Pinpoint the cell where the given text exists, returning its (X, Y) midpoint coordinate. 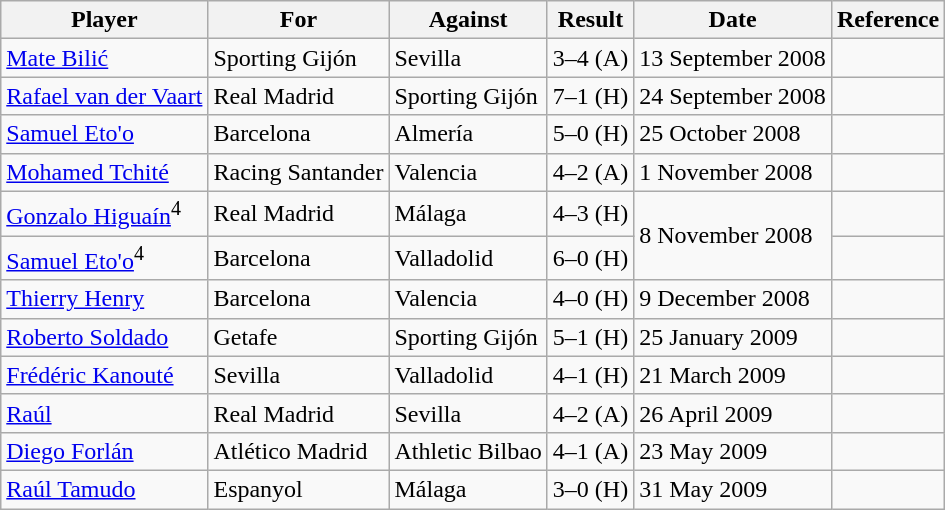
Getafe (298, 337)
Roberto Soldado (104, 337)
Diego Forlán (104, 451)
3–4 (A) (590, 58)
3–0 (H) (590, 489)
Reference (888, 20)
24 September 2008 (733, 96)
6–0 (H) (590, 258)
23 May 2009 (733, 451)
Espanyol (298, 489)
Thierry Henry (104, 299)
Raúl Tamudo (104, 489)
31 May 2009 (733, 489)
21 March 2009 (733, 375)
1 November 2008 (733, 172)
8 November 2008 (733, 236)
4–1 (H) (590, 375)
For (298, 20)
Mohamed Tchité (104, 172)
9 December 2008 (733, 299)
7–1 (H) (590, 96)
13 September 2008 (733, 58)
5–1 (H) (590, 337)
4–0 (H) (590, 299)
Player (104, 20)
Atlético Madrid (298, 451)
25 October 2008 (733, 134)
Date (733, 20)
Result (590, 20)
Athletic Bilbao (468, 451)
26 April 2009 (733, 413)
Gonzalo Higuaín4 (104, 214)
25 January 2009 (733, 337)
Mate Bilić (104, 58)
Raúl (104, 413)
5–0 (H) (590, 134)
Frédéric Kanouté (104, 375)
Against (468, 20)
4–3 (H) (590, 214)
Rafael van der Vaart (104, 96)
Almería (468, 134)
Racing Santander (298, 172)
Samuel Eto'o (104, 134)
Samuel Eto'o4 (104, 258)
4–1 (A) (590, 451)
